From the cell containing the given text, extract its center point as (x, y) coordinate. 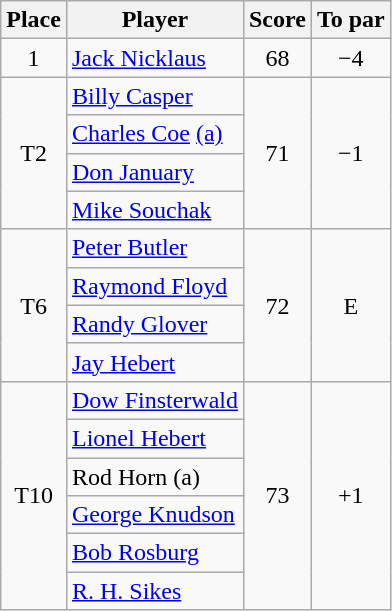
Jack Nicklaus (154, 58)
1 (34, 58)
Raymond Floyd (154, 286)
Rod Horn (a) (154, 477)
Player (154, 20)
Billy Casper (154, 96)
George Knudson (154, 515)
Randy Glover (154, 324)
T2 (34, 153)
Score (277, 20)
72 (277, 305)
E (350, 305)
T6 (34, 305)
To par (350, 20)
Dow Finsterwald (154, 400)
T10 (34, 495)
Jay Hebert (154, 362)
Bob Rosburg (154, 553)
Don January (154, 172)
73 (277, 495)
Lionel Hebert (154, 438)
+1 (350, 495)
68 (277, 58)
Charles Coe (a) (154, 134)
−4 (350, 58)
Place (34, 20)
R. H. Sikes (154, 591)
Peter Butler (154, 248)
−1 (350, 153)
Mike Souchak (154, 210)
71 (277, 153)
